Determine the (x, y) coordinate at the center of the cell enclosing the given text.  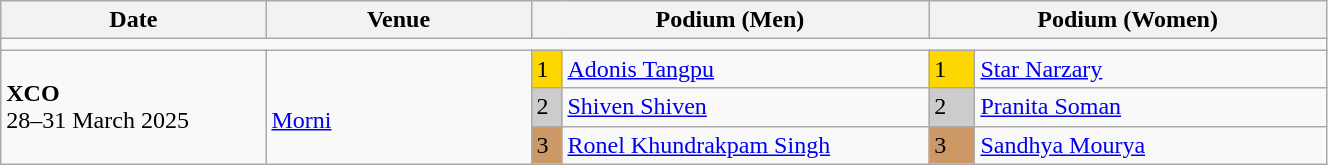
Date (134, 20)
Adonis Tangpu (746, 69)
Ronel Khundrakpam Singh (746, 145)
Pranita Soman (1151, 107)
Sandhya Mourya (1151, 145)
Morni (398, 107)
Star Narzary (1151, 69)
XCO 28–31 March 2025 (134, 107)
Shiven Shiven (746, 107)
Venue (398, 20)
Podium (Women) (1128, 20)
Podium (Men) (730, 20)
